Capture the cell that displays the provided text and extract its (X, Y) central coordinate. 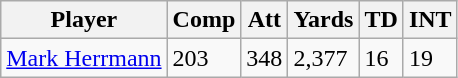
INT (430, 20)
Comp (204, 20)
348 (264, 58)
Yards (324, 20)
Att (264, 20)
19 (430, 58)
2,377 (324, 58)
TD (381, 20)
16 (381, 58)
Mark Herrmann (84, 58)
203 (204, 58)
Player (84, 20)
